Return the (X, Y) coordinate for the center point of the cell that contains the specified text.  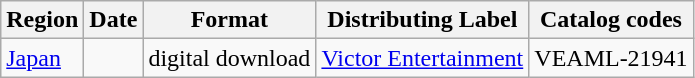
Format (230, 20)
VEAML-21941 (611, 58)
Region (42, 20)
Distributing Label (422, 20)
Date (114, 20)
Japan (42, 58)
Catalog codes (611, 20)
Victor Entertainment (422, 58)
digital download (230, 58)
